Extract the [x, y] coordinate from the center of the cell holding the provided text.  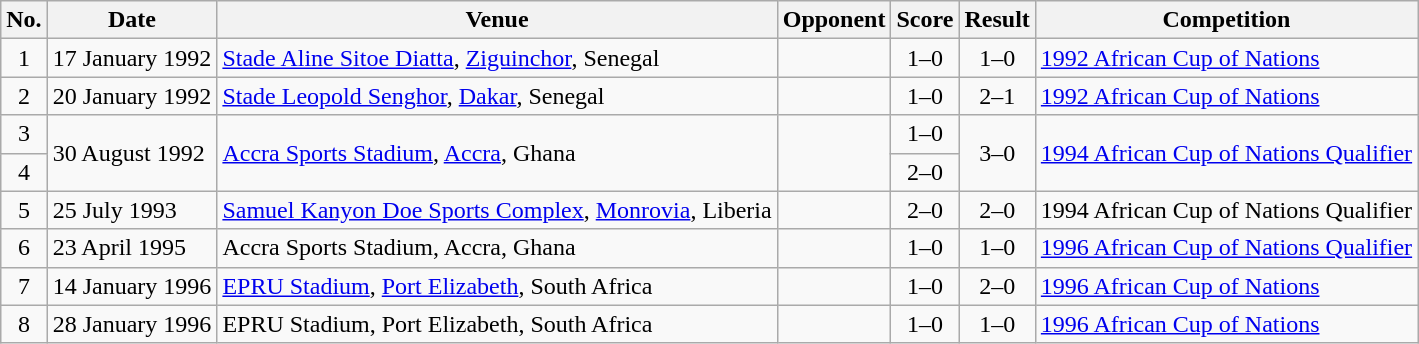
Competition [1226, 20]
Opponent [834, 20]
Stade Aline Sitoe Diatta, Ziguinchor, Senegal [497, 58]
30 August 1992 [132, 153]
17 January 1992 [132, 58]
5 [24, 210]
Result [997, 20]
No. [24, 20]
4 [24, 172]
28 January 1996 [132, 324]
25 July 1993 [132, 210]
2–1 [997, 96]
Samuel Kanyon Doe Sports Complex, Monrovia, Liberia [497, 210]
7 [24, 286]
6 [24, 248]
Score [925, 20]
20 January 1992 [132, 96]
3–0 [997, 153]
1996 African Cup of Nations Qualifier [1226, 248]
23 April 1995 [132, 248]
3 [24, 134]
8 [24, 324]
Stade Leopold Senghor, Dakar, Senegal [497, 96]
1 [24, 58]
2 [24, 96]
Date [132, 20]
14 January 1996 [132, 286]
Venue [497, 20]
